Pinpoint the cell where the given text exists, returning its (x, y) midpoint coordinate. 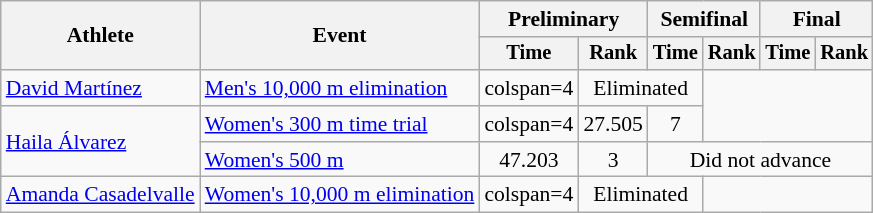
Men's 10,000 m elimination (340, 88)
Did not advance (760, 160)
Haila Álvarez (100, 142)
27.505 (612, 124)
Women's 500 m (340, 160)
Athlete (100, 36)
Final (816, 19)
Amanda Casadelvalle (100, 195)
Preliminary (564, 19)
David Martínez (100, 88)
Event (340, 36)
Semifinal (704, 19)
3 (612, 160)
7 (676, 124)
Women's 300 m time trial (340, 124)
47.203 (528, 160)
Women's 10,000 m elimination (340, 195)
